Identify which cell holds the provided text, then report its (x, y) central coordinate. 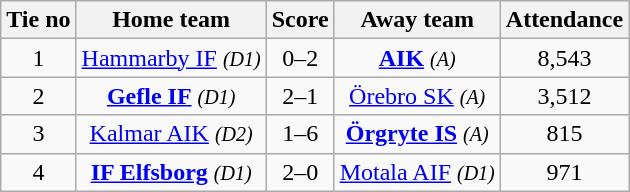
Score (300, 20)
2 (38, 96)
8,543 (564, 58)
1 (38, 58)
1–6 (300, 134)
Örebro SK (A) (417, 96)
3,512 (564, 96)
3 (38, 134)
Home team (171, 20)
2–0 (300, 172)
Hammarby IF (D1) (171, 58)
4 (38, 172)
0–2 (300, 58)
Attendance (564, 20)
971 (564, 172)
Gefle IF (D1) (171, 96)
Away team (417, 20)
Tie no (38, 20)
AIK (A) (417, 58)
815 (564, 134)
Örgryte IS (A) (417, 134)
2–1 (300, 96)
Kalmar AIK (D2) (171, 134)
Motala AIF (D1) (417, 172)
IF Elfsborg (D1) (171, 172)
